Search for the cell housing the specified text and yield its (X, Y) center coordinate. 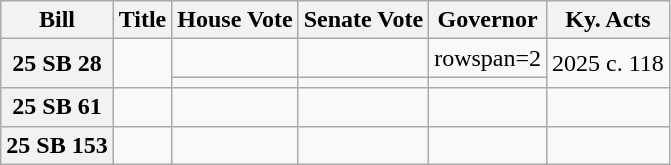
Ky. Acts (608, 20)
Bill (57, 20)
Title (142, 20)
House Vote (235, 20)
25 SB 61 (57, 107)
Governor (488, 20)
25 SB 28 (57, 64)
2025 c. 118 (608, 64)
25 SB 153 (57, 145)
Senate Vote (363, 20)
rowspan=2 (488, 58)
